Capture the cell that displays the provided text and extract its [X, Y] central coordinate. 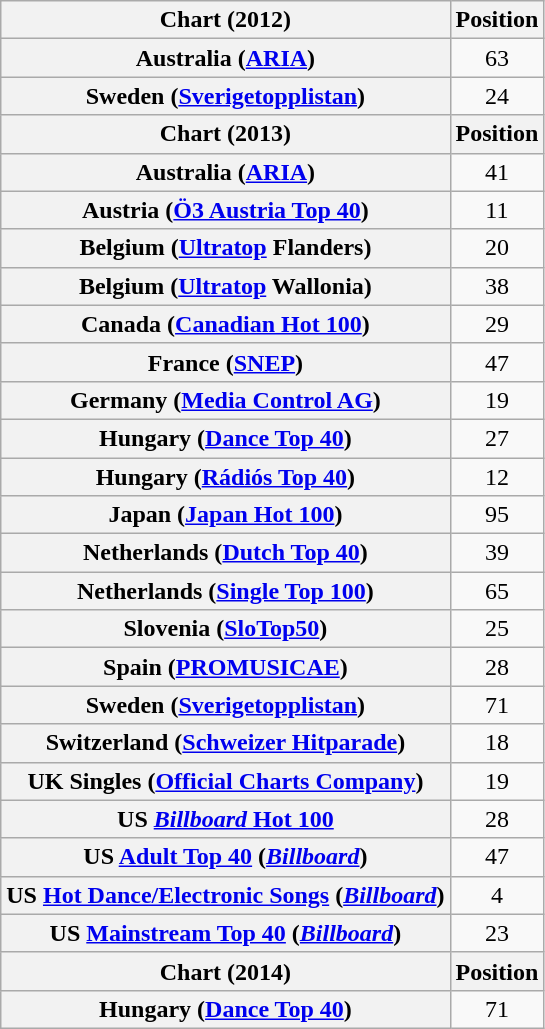
Switzerland (Schweizer Hitparade) [226, 743]
US Hot Dance/Electronic Songs (Billboard) [226, 895]
20 [497, 248]
39 [497, 553]
UK Singles (Official Charts Company) [226, 781]
France (SNEP) [226, 362]
Spain (PROMUSICAE) [226, 667]
4 [497, 895]
65 [497, 591]
25 [497, 629]
63 [497, 58]
Canada (Canadian Hot 100) [226, 324]
Chart (2012) [226, 20]
23 [497, 933]
41 [497, 172]
Chart (2013) [226, 134]
Netherlands (Dutch Top 40) [226, 553]
12 [497, 477]
Netherlands (Single Top 100) [226, 591]
27 [497, 438]
29 [497, 324]
95 [497, 515]
Slovenia (SloTop50) [226, 629]
Germany (Media Control AG) [226, 400]
Hungary (Rádiós Top 40) [226, 477]
Chart (2014) [226, 971]
US Billboard Hot 100 [226, 819]
Belgium (Ultratop Wallonia) [226, 286]
38 [497, 286]
11 [497, 210]
Austria (Ö3 Austria Top 40) [226, 210]
Japan (Japan Hot 100) [226, 515]
24 [497, 96]
US Adult Top 40 (Billboard) [226, 857]
Belgium (Ultratop Flanders) [226, 248]
US Mainstream Top 40 (Billboard) [226, 933]
18 [497, 743]
